Output the [X, Y] coordinate of the center of the cell containing the given text.  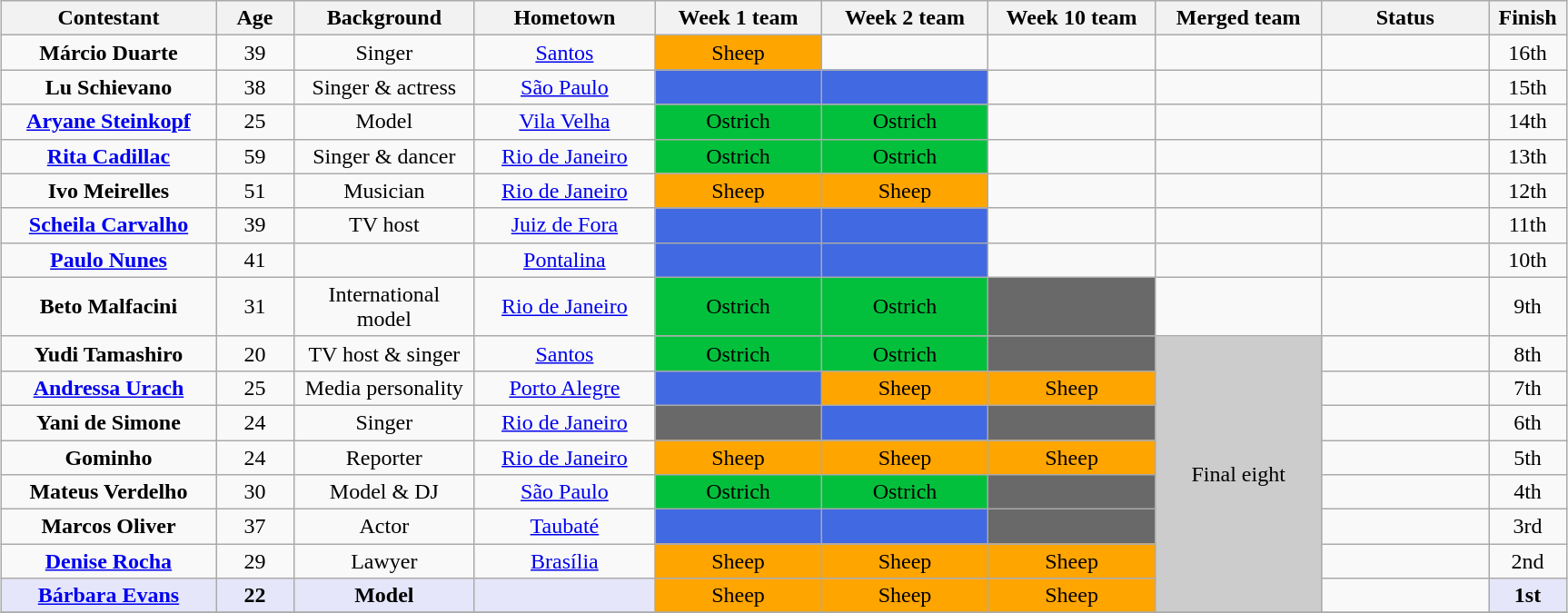
Porto Alegre [565, 388]
Media personality [385, 388]
9th [1527, 307]
Hometown [565, 18]
Beto Malfacini [108, 307]
Andressa Urach [108, 388]
Marcos Oliver [108, 527]
Brasília [565, 561]
Aryane Steinkopf [108, 122]
14th [1527, 122]
Actor [385, 527]
22 [255, 596]
41 [255, 260]
10th [1527, 260]
11th [1527, 225]
Week 1 team [739, 18]
Contestant [108, 18]
59 [255, 156]
Rita Cadillac [108, 156]
Juiz de Fora [565, 225]
Background [385, 18]
Musician [385, 191]
29 [255, 561]
51 [255, 191]
Bárbara Evans [108, 596]
3rd [1527, 527]
7th [1527, 388]
Yudi Tamashiro [108, 353]
Week 10 team [1072, 18]
20 [255, 353]
6th [1527, 422]
International model [385, 307]
Singer & actress [385, 87]
5th [1527, 457]
Model & DJ [385, 492]
Pontalina [565, 260]
Reporter [385, 457]
Vila Velha [565, 122]
16th [1527, 53]
12th [1527, 191]
30 [255, 492]
15th [1527, 87]
8th [1527, 353]
Merged team [1238, 18]
13th [1527, 156]
Lawyer [385, 561]
1st [1527, 596]
Márcio Duarte [108, 53]
Taubaté [565, 527]
Paulo Nunes [108, 260]
2nd [1527, 561]
Denise Rocha [108, 561]
Age [255, 18]
Scheila Carvalho [108, 225]
Ivo Meirelles [108, 191]
Finish [1527, 18]
TV host [385, 225]
Yani de Simone [108, 422]
Status [1405, 18]
Lu Schievano [108, 87]
Week 2 team [905, 18]
Singer & dancer [385, 156]
37 [255, 527]
31 [255, 307]
Final eight [1238, 474]
38 [255, 87]
Gominho [108, 457]
Mateus Verdelho [108, 492]
4th [1527, 492]
TV host & singer [385, 353]
